Output the (X, Y) coordinate of the center of the cell containing the given text.  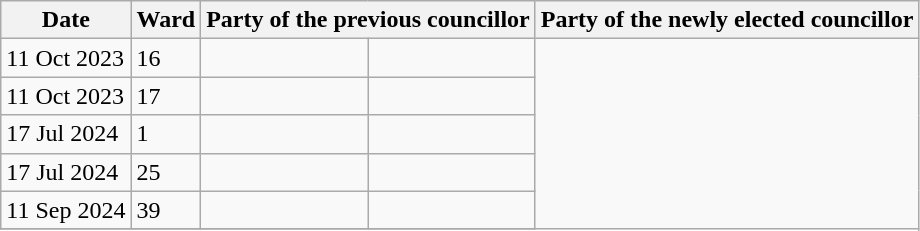
17 (166, 96)
Date (66, 20)
Party of the newly elected councillor (727, 20)
25 (166, 172)
16 (166, 58)
1 (166, 134)
11 Sep 2024 (66, 210)
39 (166, 210)
Ward (166, 20)
Party of the previous councillor (368, 20)
